Pinpoint the cell where the given text exists, returning its (x, y) midpoint coordinate. 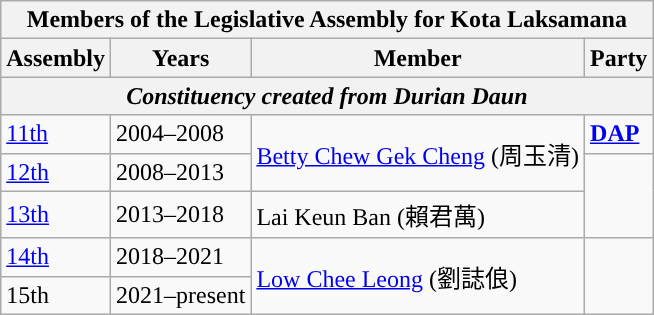
Betty Chew Gek Cheng (周玉清) (418, 153)
11th (56, 134)
Constituency created from Durian Daun (327, 96)
Years (180, 58)
14th (56, 257)
Party (619, 58)
Members of the Legislative Assembly for Kota Laksamana (327, 20)
2004–2008 (180, 134)
Member (418, 58)
2008–2013 (180, 172)
13th (56, 214)
Lai Keun Ban (賴君萬) (418, 214)
15th (56, 295)
2013–2018 (180, 214)
Assembly (56, 58)
Low Chee Leong (劉誌俍) (418, 276)
DAP (619, 134)
2018–2021 (180, 257)
12th (56, 172)
2021–present (180, 295)
